Output the [x, y] coordinate of the center of the cell containing the given text.  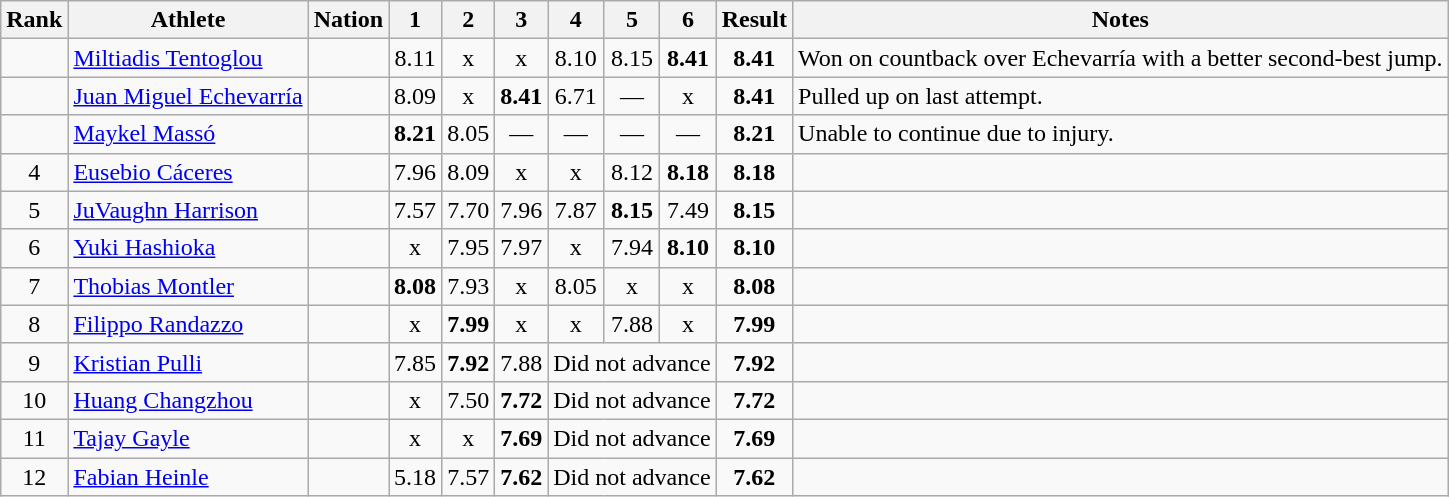
Tajay Gayle [188, 438]
7.49 [688, 210]
8 [34, 324]
7.93 [468, 286]
12 [34, 477]
JuVaughn Harrison [188, 210]
Yuki Hashioka [188, 248]
7.97 [522, 248]
Notes [1121, 20]
2 [468, 20]
5.18 [416, 477]
Result [754, 20]
7 [34, 286]
7.95 [468, 248]
7.94 [632, 248]
Fabian Heinle [188, 477]
Rank [34, 20]
7.50 [468, 400]
7.87 [576, 210]
Unable to continue due to injury. [1121, 134]
Juan Miguel Echevarría [188, 96]
Miltiadis Tentoglou [188, 58]
Eusebio Cáceres [188, 172]
Maykel Massó [188, 134]
6.71 [576, 96]
8.11 [416, 58]
Pulled up on last attempt. [1121, 96]
Kristian Pulli [188, 362]
1 [416, 20]
11 [34, 438]
10 [34, 400]
Athlete [188, 20]
Huang Changzhou [188, 400]
7.85 [416, 362]
Filippo Randazzo [188, 324]
8.12 [632, 172]
Thobias Montler [188, 286]
Won on countback over Echevarría with a better second-best jump. [1121, 58]
7.70 [468, 210]
3 [522, 20]
Nation [348, 20]
9 [34, 362]
